Capture the cell that displays the provided text and extract its (x, y) central coordinate. 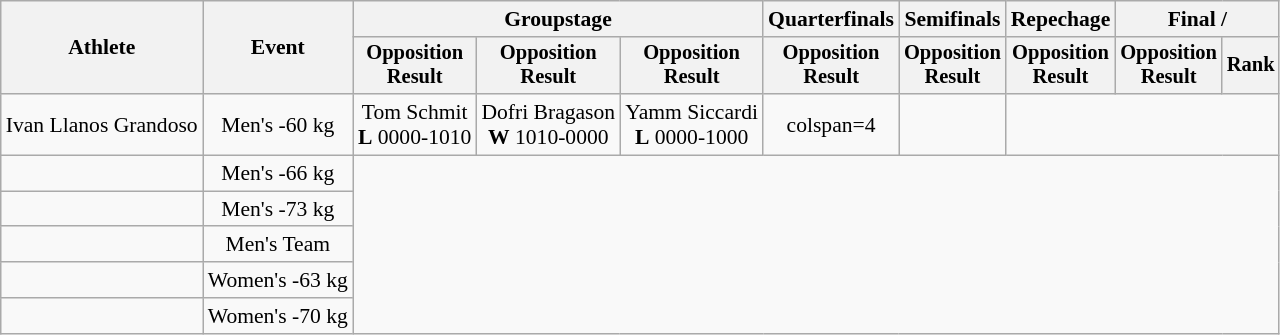
colspan=4 (831, 124)
Ivan Llanos Grandoso (102, 124)
Men's Team (278, 245)
Athlete (102, 48)
Men's -60 kg (278, 124)
Groupstage (558, 19)
Tom Schmit L 0000-1010 (414, 124)
Quarterfinals (831, 19)
Repechage (1061, 19)
Dofri Bragason W 1010-0000 (548, 124)
Event (278, 48)
Yamm Siccardi L 0000-1000 (692, 124)
Women's -70 kg (278, 316)
Rank (1251, 66)
Final / (1197, 19)
Men's -66 kg (278, 174)
Women's -63 kg (278, 280)
Semifinals (952, 19)
Men's -73 kg (278, 209)
